Identify which cell holds the provided text, then report its (X, Y) central coordinate. 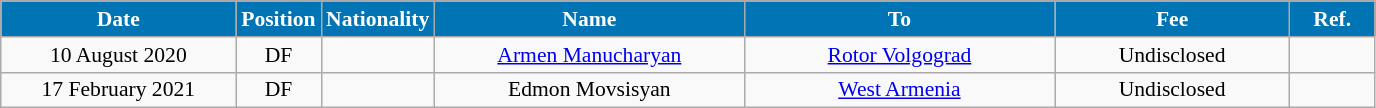
10 August 2020 (118, 55)
Date (118, 19)
Ref. (1332, 19)
17 February 2021 (118, 90)
Armen Manucharyan (589, 55)
West Armenia (899, 90)
Fee (1172, 19)
Rotor Volgograd (899, 55)
Nationality (378, 19)
To (899, 19)
Position (278, 19)
Edmon Movsisyan (589, 90)
Name (589, 19)
